Find where the given text appears and provide that cell's center as [X, Y] coordinate. 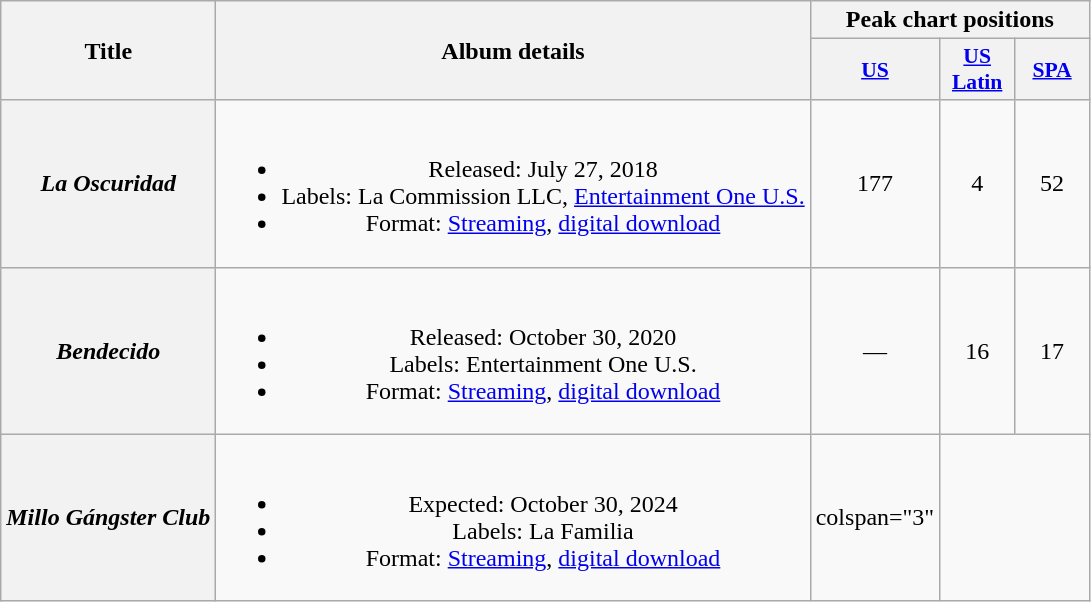
Bendecido [108, 350]
Title [108, 50]
4 [978, 184]
17 [1052, 350]
Album details [513, 50]
SPA [1052, 70]
USLatin [978, 70]
Peak chart positions [950, 20]
colspan="3" [875, 518]
177 [875, 184]
Millo Gángster Club [108, 518]
US [875, 70]
— [875, 350]
Expected: October 30, 2024Labels: La FamiliaFormat: Streaming, digital download [513, 518]
52 [1052, 184]
Released: October 30, 2020Labels: Entertainment One U.S.Format: Streaming, digital download [513, 350]
16 [978, 350]
Released: July 27, 2018Labels: La Commission LLC, Entertainment One U.S.Format: Streaming, digital download [513, 184]
La Oscuridad [108, 184]
